Detect which cell encompasses the target text, then output its (x, y) center coordinate. 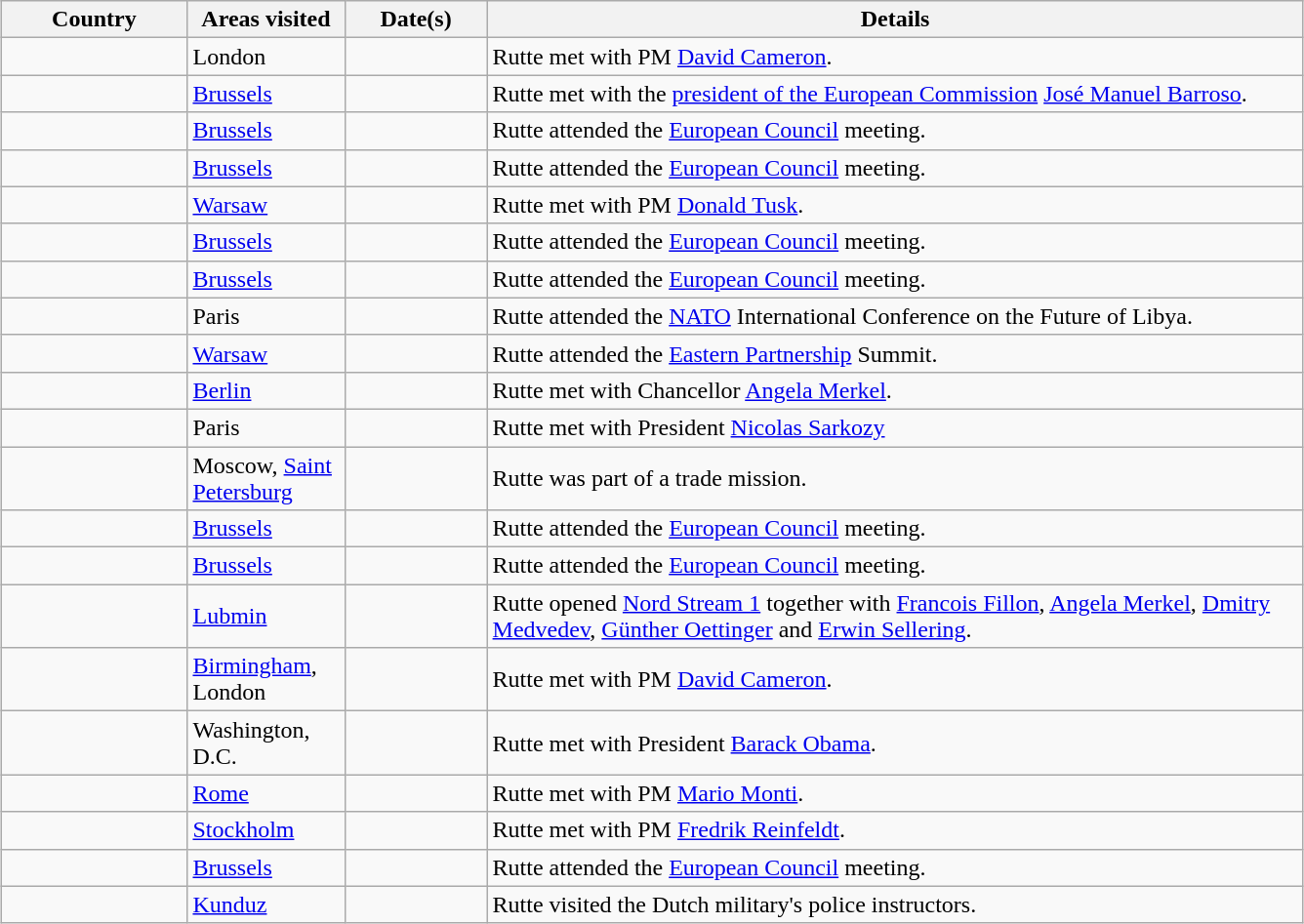
Rutte attended the Eastern Partnership Summit. (895, 353)
Rutte met with the president of the European Commission José Manuel Barroso. (895, 94)
Moscow, Saint Petersburg (265, 478)
Rutte met with President Barack Obama. (895, 743)
Rome (265, 793)
Rutte met with President Nicolas Sarkozy (895, 427)
Rutte was part of a trade mission. (895, 478)
Rutte visited the Dutch military's police instructors. (895, 904)
Country (94, 20)
Stockholm (265, 830)
Rutte opened Nord Stream 1 together with Francois Fillon, Angela Merkel, Dmitry Medvedev, Günther Oettinger and Erwin Sellering. (895, 617)
Areas visited (265, 20)
Rutte met with Chancellor Angela Merkel. (895, 390)
Berlin (265, 390)
London (265, 57)
Kunduz (265, 904)
Rutte met with PM Mario Monti. (895, 793)
Rutte met with PM Fredrik Reinfeldt. (895, 830)
Washington, D.C. (265, 743)
Rutte attended the NATO International Conference on the Future of Libya. (895, 316)
Birmingham, London (265, 679)
Details (895, 20)
Lubmin (265, 617)
Date(s) (416, 20)
Rutte met with PM Donald Tusk. (895, 205)
